Capture the cell that displays the provided text and extract its (X, Y) central coordinate. 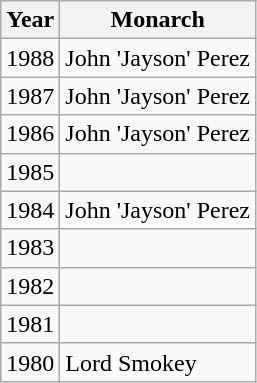
1984 (30, 210)
1982 (30, 286)
1985 (30, 172)
1988 (30, 58)
Monarch (158, 20)
1986 (30, 134)
Year (30, 20)
Lord Smokey (158, 362)
1980 (30, 362)
1987 (30, 96)
1983 (30, 248)
1981 (30, 324)
